For the text-containing cell, return its midpoint in (X, Y) coordinate format. 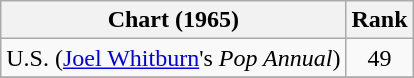
49 (380, 58)
Chart (1965) (174, 20)
Rank (380, 20)
U.S. (Joel Whitburn's Pop Annual) (174, 58)
